Locate the cell with the specified text and output its (x, y) center coordinate. 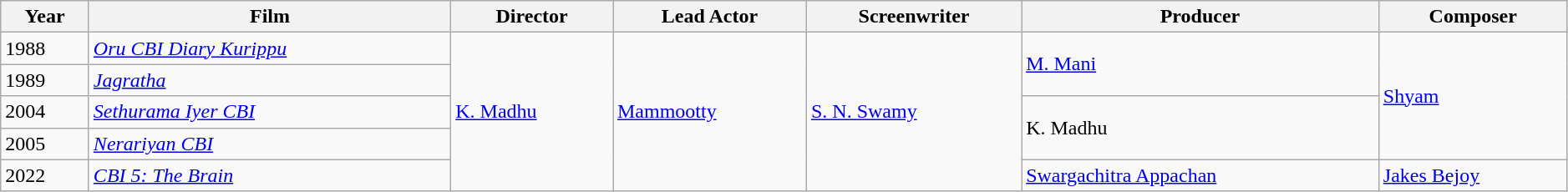
Lead Actor (710, 17)
CBI 5: The Brain (269, 175)
1988 (45, 48)
1989 (45, 80)
Producer (1200, 17)
2005 (45, 144)
Swargachitra Appachan (1200, 175)
M. Mani (1200, 64)
S. N. Swamy (914, 112)
Sethurama Iyer CBI (269, 112)
Shyam (1473, 96)
Composer (1473, 17)
Mammootty (710, 112)
Film (269, 17)
Oru CBI Diary Kurippu (269, 48)
2022 (45, 175)
2004 (45, 112)
Director (532, 17)
Year (45, 17)
Screenwriter (914, 17)
Jakes Bejoy (1473, 175)
Nerariyan CBI (269, 144)
Jagratha (269, 80)
